Search for the cell housing the specified text and yield its [X, Y] center coordinate. 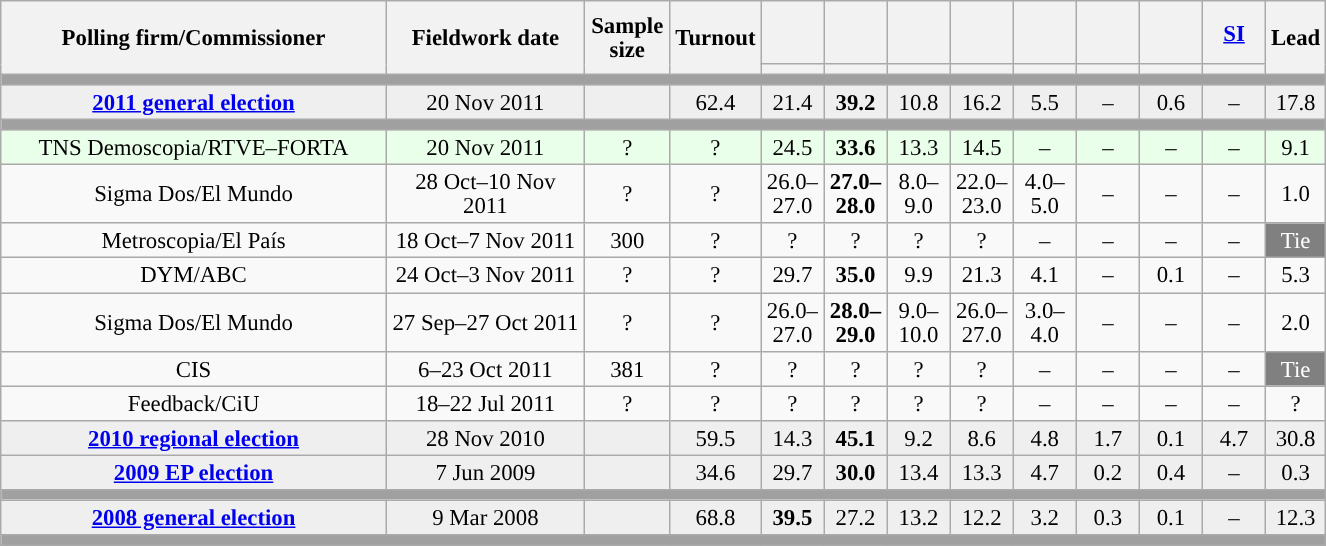
Sample size [627, 38]
Feedback/CiU [194, 404]
34.6 [716, 472]
45.1 [856, 438]
27 Sep–27 Oct 2011 [485, 322]
35.0 [856, 276]
Metroscopia/El País [194, 242]
14.5 [982, 148]
16.2 [982, 102]
12.3 [1296, 518]
0.4 [1170, 472]
5.3 [1296, 276]
300 [627, 242]
27.0–28.0 [856, 194]
27.2 [856, 518]
21.3 [982, 276]
21.4 [792, 102]
8.6 [982, 438]
30.0 [856, 472]
59.5 [716, 438]
13.2 [918, 518]
68.8 [716, 518]
39.2 [856, 102]
381 [627, 368]
SI [1234, 32]
5.5 [1044, 102]
17.8 [1296, 102]
9.0–10.0 [918, 322]
39.5 [792, 518]
28 Oct–10 Nov 2011 [485, 194]
10.8 [918, 102]
2011 general election [194, 102]
1.7 [1108, 438]
2009 EP election [194, 472]
9.2 [918, 438]
4.1 [1044, 276]
Lead [1296, 38]
6–23 Oct 2011 [485, 368]
DYM/ABC [194, 276]
1.0 [1296, 194]
9.1 [1296, 148]
4.0–5.0 [1044, 194]
2.0 [1296, 322]
2010 regional election [194, 438]
7 Jun 2009 [485, 472]
CIS [194, 368]
24.5 [792, 148]
Turnout [716, 38]
TNS Demoscopia/RTVE–FORTA [194, 148]
0.6 [1170, 102]
24 Oct–3 Nov 2011 [485, 276]
22.0–23.0 [982, 194]
28.0–29.0 [856, 322]
9.9 [918, 276]
28 Nov 2010 [485, 438]
0.2 [1108, 472]
8.0–9.0 [918, 194]
9 Mar 2008 [485, 518]
33.6 [856, 148]
3.2 [1044, 518]
18 Oct–7 Nov 2011 [485, 242]
12.2 [982, 518]
30.8 [1296, 438]
3.0–4.0 [1044, 322]
14.3 [792, 438]
2008 general election [194, 518]
Polling firm/Commissioner [194, 38]
62.4 [716, 102]
4.8 [1044, 438]
Fieldwork date [485, 38]
13.4 [918, 472]
18–22 Jul 2011 [485, 404]
